Capture the cell that displays the provided text and extract its (x, y) central coordinate. 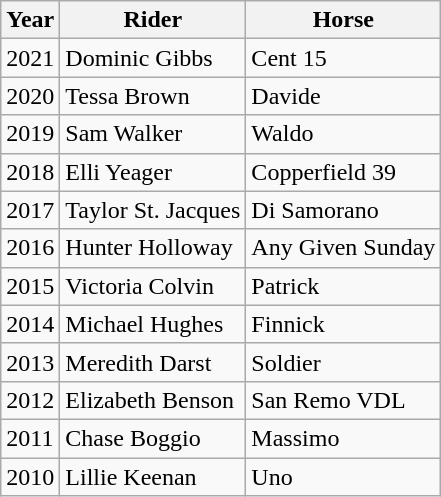
2020 (30, 96)
Elli Yeager (153, 172)
Massimo (344, 438)
Hunter Holloway (153, 248)
2021 (30, 58)
Year (30, 20)
2015 (30, 286)
Patrick (344, 286)
Meredith Darst (153, 362)
2017 (30, 210)
Rider (153, 20)
Tessa Brown (153, 96)
Taylor St. Jacques (153, 210)
2018 (30, 172)
Victoria Colvin (153, 286)
Davide (344, 96)
Dominic Gibbs (153, 58)
2011 (30, 438)
Sam Walker (153, 134)
Elizabeth Benson (153, 400)
Uno (344, 477)
Horse (344, 20)
2014 (30, 324)
2010 (30, 477)
2016 (30, 248)
2019 (30, 134)
Michael Hughes (153, 324)
Finnick (344, 324)
Chase Boggio (153, 438)
Soldier (344, 362)
Di Samorano (344, 210)
Waldo (344, 134)
Copperfield 39 (344, 172)
Any Given Sunday (344, 248)
2012 (30, 400)
2013 (30, 362)
Lillie Keenan (153, 477)
Cent 15 (344, 58)
San Remo VDL (344, 400)
